Find where the given text appears and provide that cell's center as (x, y) coordinate. 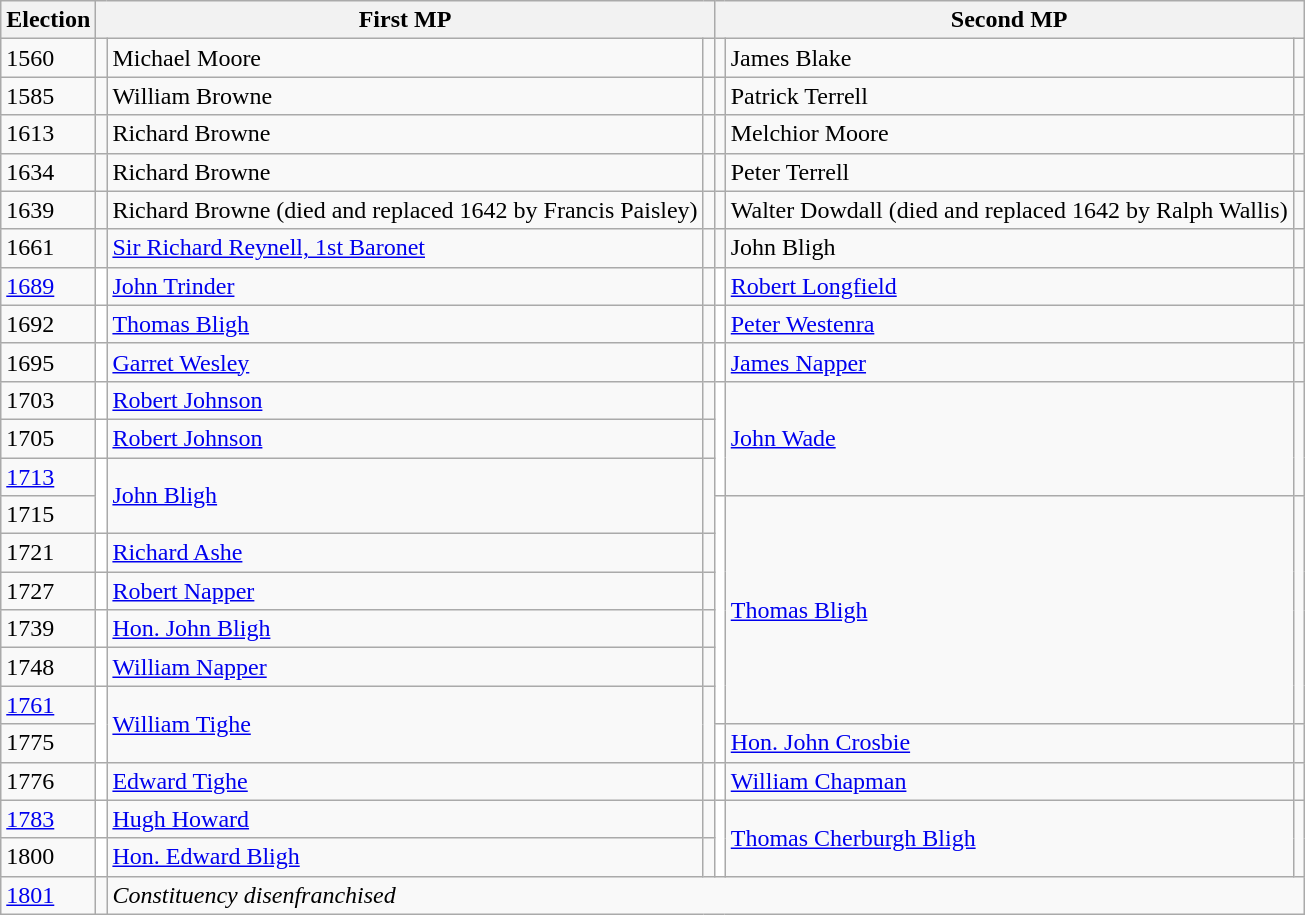
1713 (48, 477)
1613 (48, 134)
Richard Browne (died and replaced 1642 by Francis Paisley) (405, 210)
Hugh Howard (405, 819)
1715 (48, 515)
James Blake (1009, 58)
Garret Wesley (405, 362)
James Napper (1009, 362)
William Tighe (405, 724)
1634 (48, 172)
Hon. John Bligh (405, 629)
Edward Tighe (405, 781)
1761 (48, 705)
1800 (48, 857)
Thomas Cherburgh Bligh (1009, 838)
Hon. Edward Bligh (405, 857)
Election (48, 20)
1695 (48, 362)
1692 (48, 324)
Peter Terrell (1009, 172)
William Browne (405, 96)
1748 (48, 667)
Michael Moore (405, 58)
William Napper (405, 667)
Hon. John Crosbie (1009, 743)
Richard Ashe (405, 553)
1703 (48, 400)
Peter Westenra (1009, 324)
1560 (48, 58)
1783 (48, 819)
1727 (48, 591)
John Wade (1009, 438)
Patrick Terrell (1009, 96)
William Chapman (1009, 781)
1705 (48, 438)
1775 (48, 743)
1776 (48, 781)
1689 (48, 286)
Robert Napper (405, 591)
Sir Richard Reynell, 1st Baronet (405, 248)
Robert Longfield (1009, 286)
Melchior Moore (1009, 134)
First MP (405, 20)
John Trinder (405, 286)
1721 (48, 553)
1639 (48, 210)
Walter Dowdall (died and replaced 1642 by Ralph Wallis) (1009, 210)
Second MP (1009, 20)
1585 (48, 96)
1739 (48, 629)
1801 (48, 895)
Constituency disenfranchised (706, 895)
1661 (48, 248)
